Return (X, Y) of the center of cell containing provided text 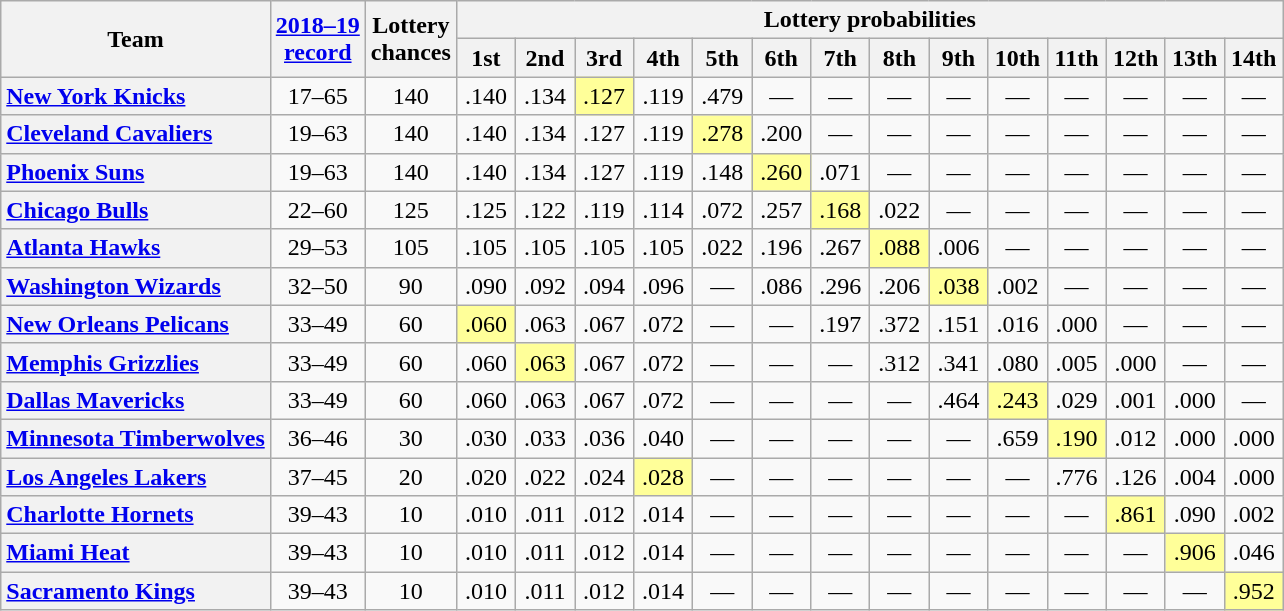
1st (486, 58)
.033 (544, 438)
.088 (900, 248)
.260 (782, 172)
.296 (840, 286)
.036 (604, 438)
Atlanta Hawks (136, 248)
.341 (958, 362)
Charlotte Hornets (136, 515)
2018–19record (318, 39)
.168 (840, 210)
.148 (722, 172)
.372 (900, 324)
Minnesota Timberwolves (136, 438)
.197 (840, 324)
8th (900, 58)
2nd (544, 58)
.126 (1136, 477)
.005 (1076, 362)
Team (136, 39)
.125 (486, 210)
.243 (1018, 400)
30 (410, 438)
90 (410, 286)
.267 (840, 248)
.016 (1018, 324)
.190 (1076, 438)
.479 (722, 96)
10th (1018, 58)
.776 (1076, 477)
4th (664, 58)
.040 (664, 438)
.006 (958, 248)
17–65 (318, 96)
5th (722, 58)
Memphis Grizzlies (136, 362)
.092 (544, 286)
.906 (1194, 553)
20 (410, 477)
.659 (1018, 438)
.122 (544, 210)
13th (1194, 58)
Cleveland Cavaliers (136, 134)
.024 (604, 477)
.096 (664, 286)
Dallas Mavericks (136, 400)
.046 (1254, 553)
3rd (604, 58)
.038 (958, 286)
New York Knicks (136, 96)
105 (410, 248)
.206 (900, 286)
.151 (958, 324)
29–53 (318, 248)
9th (958, 58)
.029 (1076, 400)
.200 (782, 134)
Washington Wizards (136, 286)
125 (410, 210)
Sacramento Kings (136, 591)
.257 (782, 210)
Lottery probabilities (870, 20)
7th (840, 58)
.312 (900, 362)
.020 (486, 477)
.001 (1136, 400)
.004 (1194, 477)
32–50 (318, 286)
.114 (664, 210)
Lotterychances (410, 39)
.464 (958, 400)
.028 (664, 477)
.952 (1254, 591)
Chicago Bulls (136, 210)
Miami Heat (136, 553)
.080 (1018, 362)
.030 (486, 438)
12th (1136, 58)
Phoenix Suns (136, 172)
36–46 (318, 438)
.086 (782, 286)
6th (782, 58)
New Orleans Pelicans (136, 324)
.278 (722, 134)
.196 (782, 248)
14th (1254, 58)
.861 (1136, 515)
Los Angeles Lakers (136, 477)
.094 (604, 286)
37–45 (318, 477)
11th (1076, 58)
.071 (840, 172)
22–60 (318, 210)
